Capture the cell that displays the provided text and extract its [X, Y] central coordinate. 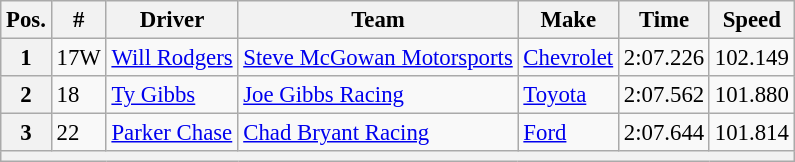
Team [378, 20]
102.149 [752, 58]
3 [26, 133]
Parker Chase [172, 133]
17W [78, 58]
1 [26, 58]
101.814 [752, 133]
Toyota [568, 95]
Driver [172, 20]
2:07.562 [664, 95]
Joe Gibbs Racing [378, 95]
# [78, 20]
Speed [752, 20]
2 [26, 95]
2:07.226 [664, 58]
18 [78, 95]
101.880 [752, 95]
Will Rodgers [172, 58]
Ford [568, 133]
Time [664, 20]
Chevrolet [568, 58]
Ty Gibbs [172, 95]
2:07.644 [664, 133]
Chad Bryant Racing [378, 133]
22 [78, 133]
Steve McGowan Motorsports [378, 58]
Pos. [26, 20]
Make [568, 20]
